Locate the cell with the specified text and output its (x, y) center coordinate. 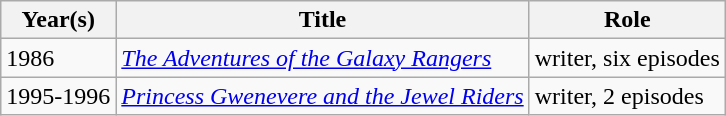
Princess Gwenevere and the Jewel Riders (322, 96)
1986 (58, 58)
Year(s) (58, 20)
Title (322, 20)
The Adventures of the Galaxy Rangers (322, 58)
writer, six episodes (627, 58)
Role (627, 20)
writer, 2 episodes (627, 96)
1995-1996 (58, 96)
